Determine the [X, Y] coordinate at the center of the cell enclosing the given text.  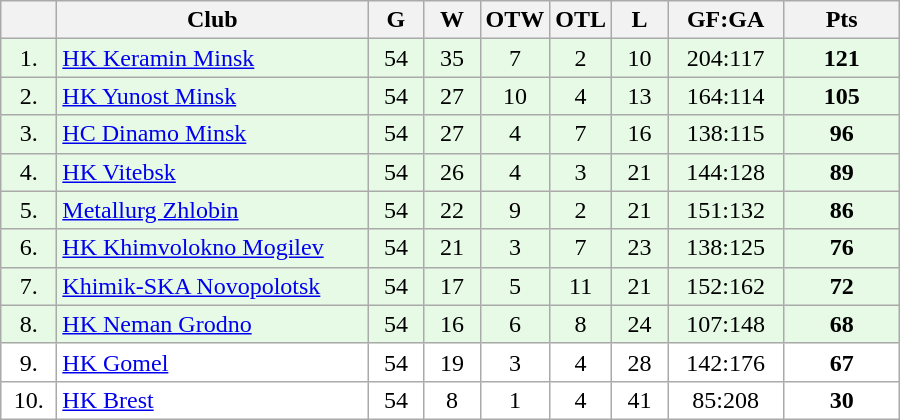
2. [29, 96]
24 [640, 324]
121 [842, 58]
W [452, 20]
17 [452, 286]
26 [452, 172]
4. [29, 172]
HK Yunost Minsk [212, 96]
HK Neman Grodno [212, 324]
96 [842, 134]
138:115 [726, 134]
86 [842, 210]
5 [515, 286]
72 [842, 286]
7. [29, 286]
8. [29, 324]
6. [29, 248]
Khimik-SKA Novopolotsk [212, 286]
HK Keramin Minsk [212, 58]
6 [515, 324]
107:148 [726, 324]
OTW [515, 20]
OTL [581, 20]
41 [640, 400]
G [396, 20]
9. [29, 362]
89 [842, 172]
L [640, 20]
HK Gomel [212, 362]
23 [640, 248]
151:132 [726, 210]
Pts [842, 20]
HK Brest [212, 400]
204:117 [726, 58]
10. [29, 400]
105 [842, 96]
76 [842, 248]
142:176 [726, 362]
67 [842, 362]
138:125 [726, 248]
22 [452, 210]
1 [515, 400]
Metallurg Zhlobin [212, 210]
GF:GA [726, 20]
11 [581, 286]
3. [29, 134]
HK Vitebsk [212, 172]
164:114 [726, 96]
1. [29, 58]
HK Khimvolokno Mogilev [212, 248]
30 [842, 400]
85:208 [726, 400]
68 [842, 324]
144:128 [726, 172]
13 [640, 96]
35 [452, 58]
HC Dinamo Minsk [212, 134]
28 [640, 362]
152:162 [726, 286]
5. [29, 210]
9 [515, 210]
19 [452, 362]
Club [212, 20]
